Locate the cell with the specified text and output its (x, y) center coordinate. 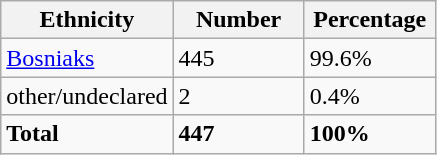
Percentage (370, 20)
other/undeclared (87, 96)
447 (238, 134)
99.6% (370, 58)
445 (238, 58)
Bosniaks (87, 58)
0.4% (370, 96)
Ethnicity (87, 20)
Total (87, 134)
2 (238, 96)
100% (370, 134)
Number (238, 20)
